Detect which cell encompasses the target text, then output its (X, Y) center coordinate. 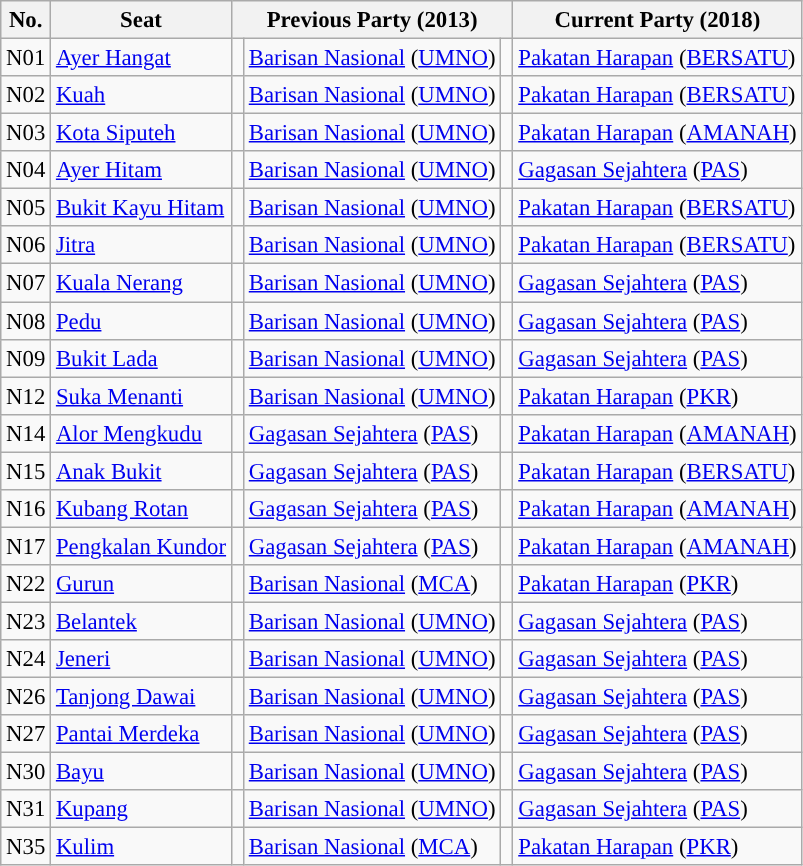
Bukit Kayu Hitam (142, 208)
N23 (26, 621)
N17 (26, 546)
N04 (26, 170)
Seat (142, 20)
N16 (26, 509)
Bayu (142, 772)
Kota Siputeh (142, 133)
N08 (26, 321)
Pengkalan Kundor (142, 546)
N15 (26, 471)
Belantek (142, 621)
Suka Menanti (142, 396)
Anak Bukit (142, 471)
N22 (26, 584)
N05 (26, 208)
N35 (26, 847)
Jitra (142, 245)
Bukit Lada (142, 358)
N26 (26, 697)
N27 (26, 734)
Jeneri (142, 659)
N01 (26, 58)
N30 (26, 772)
Pantai Merdeka (142, 734)
N12 (26, 396)
Ayer Hitam (142, 170)
Kuah (142, 95)
N31 (26, 809)
Ayer Hangat (142, 58)
Alor Mengkudu (142, 433)
Kupang (142, 809)
Current Party (2018) (658, 20)
Kuala Nerang (142, 283)
No. (26, 20)
Tanjong Dawai (142, 697)
Pedu (142, 321)
N09 (26, 358)
N14 (26, 433)
Gurun (142, 584)
N07 (26, 283)
N24 (26, 659)
N02 (26, 95)
Previous Party (2013) (372, 20)
N03 (26, 133)
N06 (26, 245)
Kubang Rotan (142, 509)
Kulim (142, 847)
